Locate the cell with the specified text and output its [x, y] center coordinate. 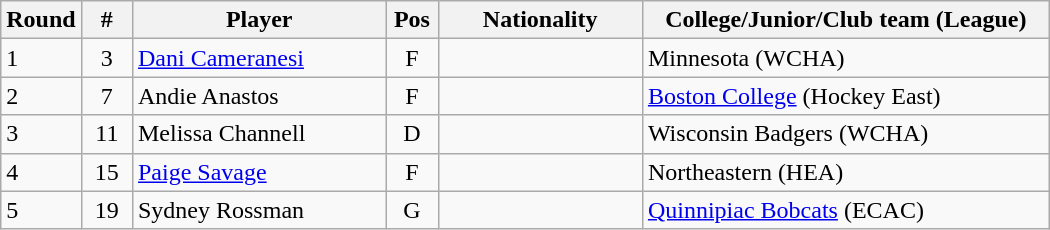
Nationality [540, 20]
Northeastern (HEA) [846, 172]
5 [41, 210]
Dani Cameranesi [258, 58]
Quinnipiac Bobcats (ECAC) [846, 210]
2 [41, 96]
Minnesota (WCHA) [846, 58]
1 [41, 58]
Round [41, 20]
# [106, 20]
Sydney Rossman [258, 210]
College/Junior/Club team (League) [846, 20]
G [412, 210]
11 [106, 134]
15 [106, 172]
Wisconsin Badgers (WCHA) [846, 134]
7 [106, 96]
Boston College (Hockey East) [846, 96]
Paige Savage [258, 172]
Melissa Channell [258, 134]
D [412, 134]
Player [258, 20]
Pos [412, 20]
4 [41, 172]
19 [106, 210]
Andie Anastos [258, 96]
